Output the (X, Y) coordinate of the center of the cell containing the given text.  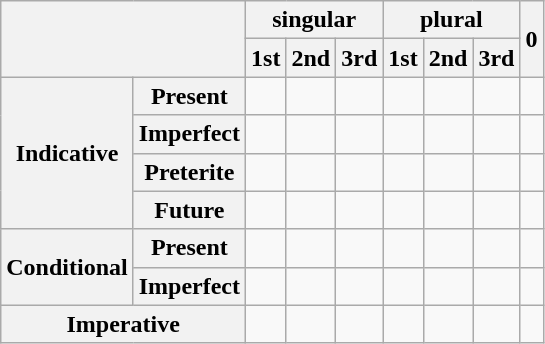
Preterite (189, 172)
0 (532, 39)
Imperative (124, 324)
plural (452, 20)
Conditional (67, 267)
Future (189, 210)
singular (314, 20)
Indicative (67, 153)
